Identify which cell holds the provided text, then report its (x, y) central coordinate. 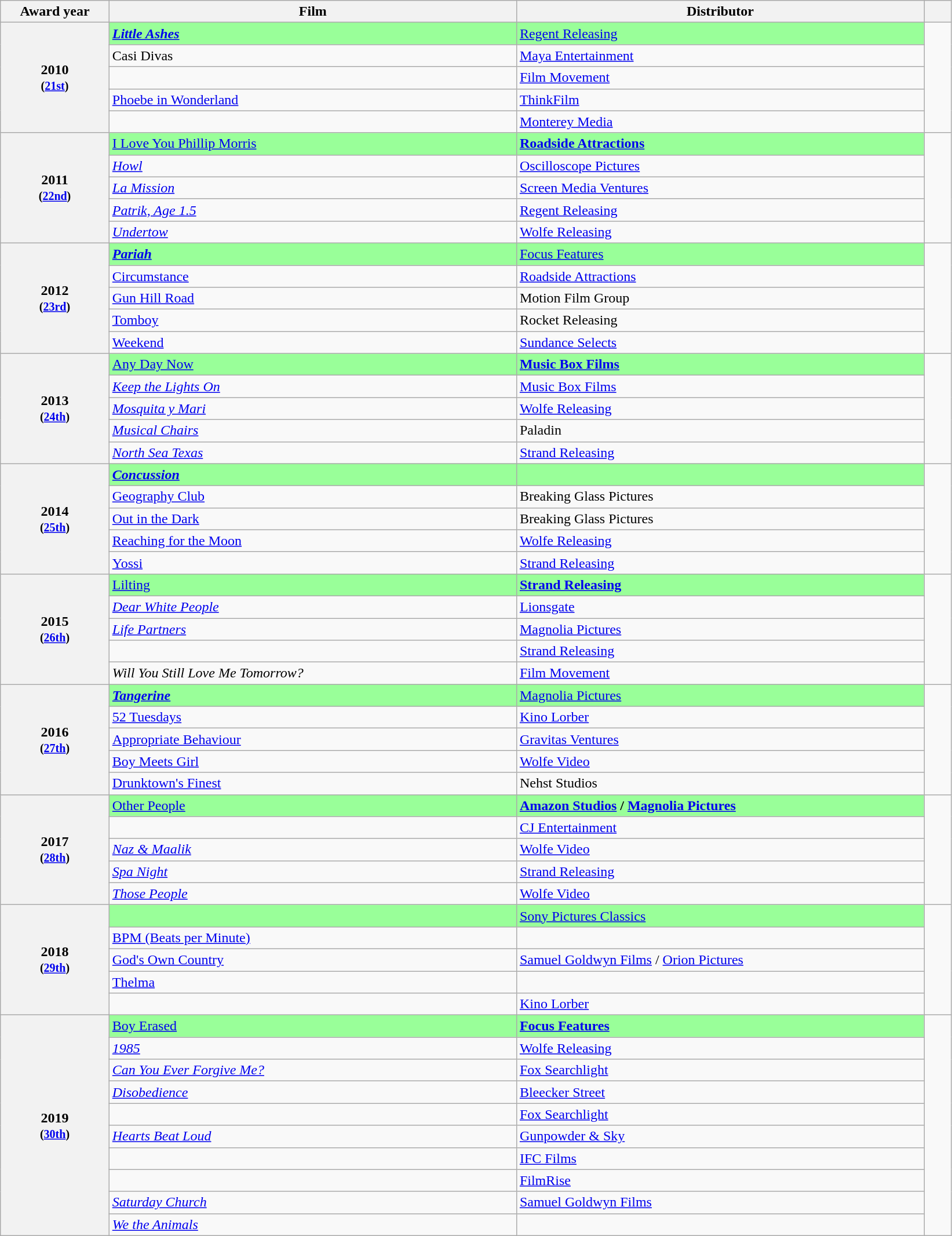
Pariah (313, 254)
Undertow (313, 232)
Gunpowder & Sky (720, 1136)
Boy Meets Girl (313, 761)
FilmRise (720, 1180)
We the Animals (313, 1224)
Out in the Dark (313, 519)
North Sea Texas (313, 453)
Maya Entertainment (720, 56)
Spa Night (313, 872)
Distributor (720, 12)
Thelma (313, 982)
I Love You Phillip Morris (313, 144)
Samuel Goldwyn Films (720, 1202)
Sundance Selects (720, 342)
2017(28th) (55, 849)
2010(21st) (55, 78)
Rocket Releasing (720, 320)
Circumstance (313, 276)
Hearts Beat Loud (313, 1136)
Motion Film Group (720, 298)
Keep the Lights On (313, 387)
Oscilloscope Pictures (720, 166)
La Mission (313, 188)
Lionsgate (720, 607)
2016(27th) (55, 739)
IFC Films (720, 1158)
God's Own Country (313, 960)
Paladin (720, 431)
Award year (55, 12)
Amazon Studios / Magnolia Pictures (720, 805)
Can You Ever Forgive Me? (313, 1070)
Tomboy (313, 320)
1985 (313, 1048)
2015(26th) (55, 629)
Life Partners (313, 629)
Appropriate Behaviour (313, 739)
Tangerine (313, 695)
Gravitas Ventures (720, 739)
Mosquita y Mari (313, 409)
2018(29th) (55, 960)
Those People (313, 894)
Lilting (313, 585)
Patrik, Age 1.5 (313, 210)
2019(30th) (55, 1125)
Concussion (313, 475)
2013(24th) (55, 409)
Yossi (313, 563)
Casi Divas (313, 56)
Reaching for the Moon (313, 541)
Dear White People (313, 607)
Will You Still Love Me Tomorrow? (313, 673)
Film (313, 12)
Musical Chairs (313, 431)
2014(25th) (55, 519)
Nehst Studios (720, 783)
Phoebe in Wonderland (313, 100)
Bleecker Street (720, 1092)
Other People (313, 805)
Gun Hill Road (313, 298)
Monterey Media (720, 122)
Howl (313, 166)
Saturday Church (313, 1202)
BPM (Beats per Minute) (313, 938)
Geography Club (313, 497)
Disobedience (313, 1092)
Weekend (313, 342)
2012(23rd) (55, 298)
Boy Erased (313, 1026)
Screen Media Ventures (720, 188)
Naz & Maalik (313, 849)
CJ Entertainment (720, 827)
2011(22nd) (55, 188)
Sony Pictures Classics (720, 916)
Any Day Now (313, 364)
Little Ashes (313, 34)
52 Tuesdays (313, 717)
ThinkFilm (720, 100)
Drunktown's Finest (313, 783)
Samuel Goldwyn Films / Orion Pictures (720, 960)
